Detect which cell encompasses the target text, then output its (X, Y) center coordinate. 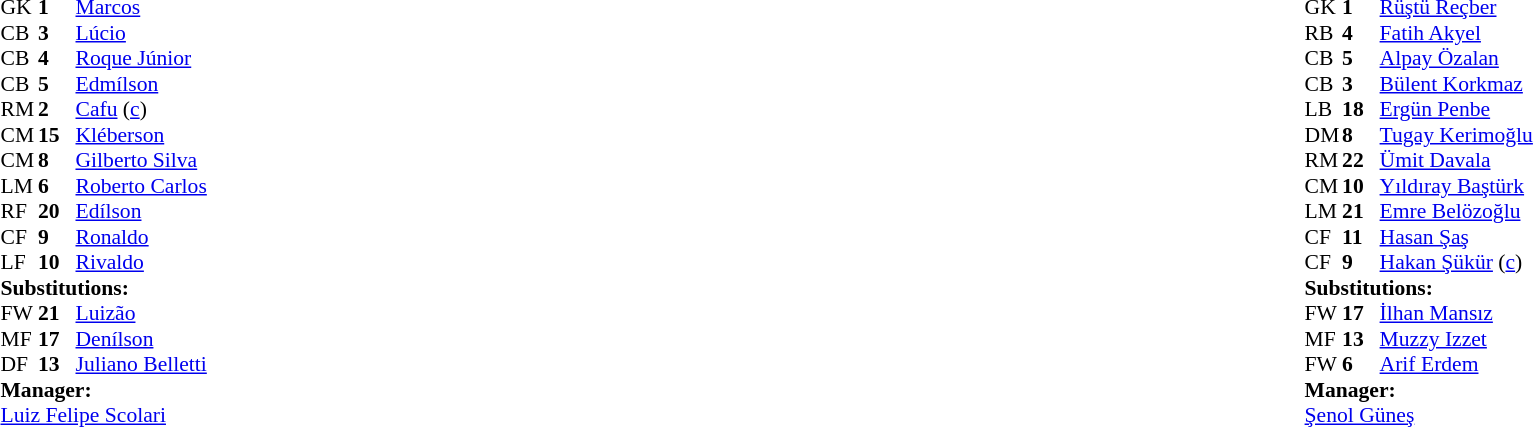
Lúcio (142, 33)
Gilberto Silva (142, 161)
20 (57, 211)
Ümit Davala (1456, 161)
RF (19, 211)
Yıldıray Baştürk (1456, 186)
Emre Belözoğlu (1456, 211)
İlhan Mansız (1456, 313)
Denílson (142, 339)
LB (1324, 109)
LF (19, 263)
Rivaldo (142, 263)
Cafu (c) (142, 109)
Edílson (142, 211)
Hasan Şaş (1456, 237)
DF (19, 365)
11 (1361, 237)
Tugay Kerimoğlu (1456, 135)
Edmílson (142, 84)
Roque Júnior (142, 59)
DM (1324, 135)
Alpay Özalan (1456, 59)
18 (1361, 109)
Juliano Belletti (142, 365)
Arif Erdem (1456, 365)
Bülent Korkmaz (1456, 84)
Kléberson (142, 135)
Muzzy Izzet (1456, 339)
Luizão (142, 313)
Hakan Şükür (c) (1456, 263)
22 (1361, 161)
Ronaldo (142, 237)
Ergün Penbe (1456, 109)
Fatih Akyel (1456, 33)
2 (57, 109)
RB (1324, 33)
Roberto Carlos (142, 186)
15 (57, 135)
